Identify which cell holds the provided text, then report its (x, y) central coordinate. 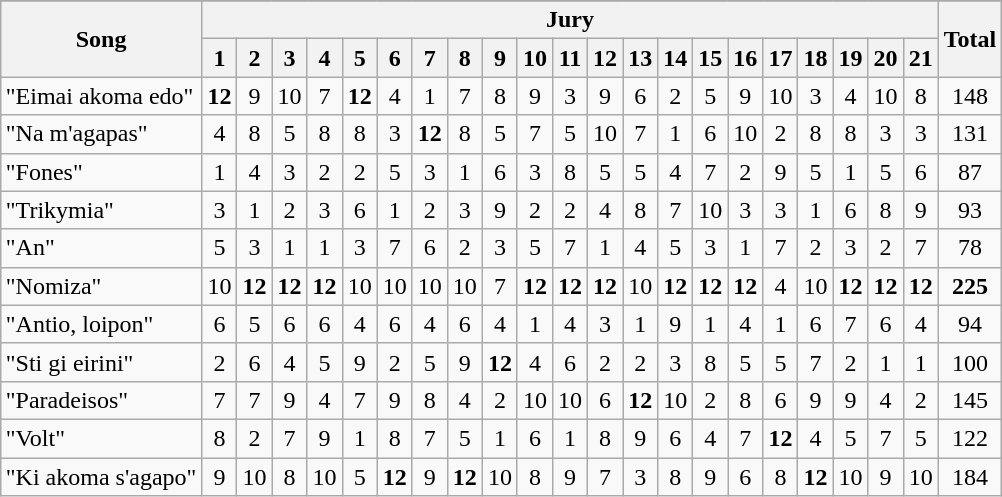
Jury (570, 20)
131 (970, 134)
"Eimai akoma edo" (101, 96)
Song (101, 39)
148 (970, 96)
"Ki akoma s'agapo" (101, 477)
"Trikymia" (101, 210)
21 (920, 58)
18 (816, 58)
17 (780, 58)
13 (640, 58)
78 (970, 248)
145 (970, 400)
"Nomiza" (101, 286)
184 (970, 477)
122 (970, 438)
14 (676, 58)
19 (850, 58)
94 (970, 324)
"Paradeisos" (101, 400)
93 (970, 210)
"Fones" (101, 172)
Total (970, 39)
"An" (101, 248)
"Sti gi eirini" (101, 362)
16 (746, 58)
87 (970, 172)
"Antio, loipon" (101, 324)
20 (886, 58)
"Volt" (101, 438)
100 (970, 362)
15 (710, 58)
11 (570, 58)
"Na m'agapas" (101, 134)
225 (970, 286)
